Capture the cell that displays the provided text and extract its (X, Y) central coordinate. 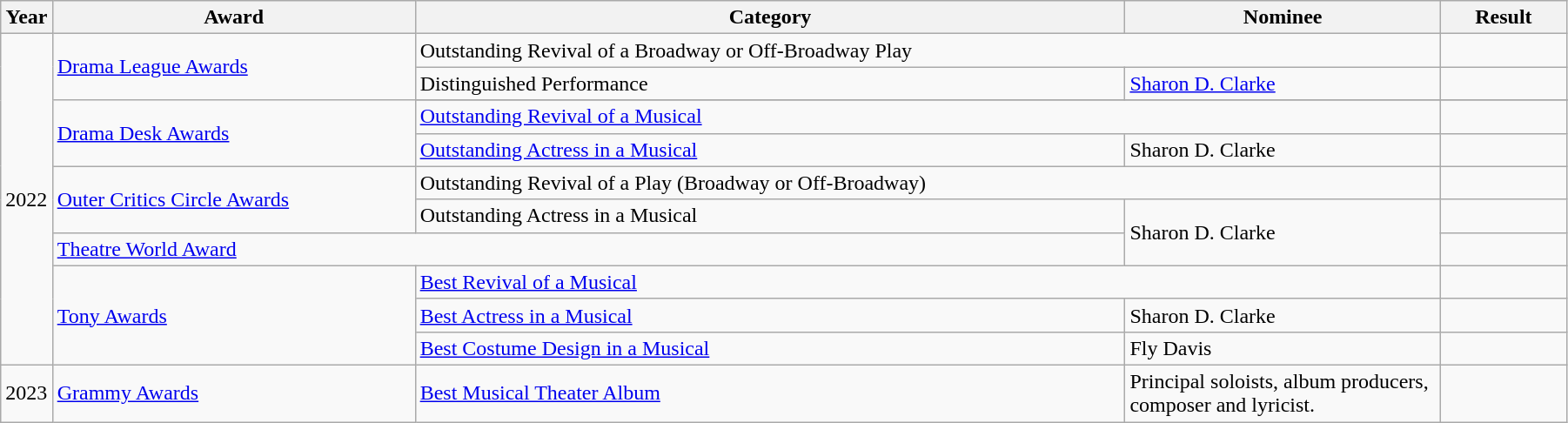
Best Musical Theater Album (770, 393)
Year (26, 17)
Result (1504, 17)
Fly Davis (1283, 348)
2023 (26, 393)
Category (770, 17)
Outstanding Revival of a Musical (928, 117)
Outer Critics Circle Awards (233, 199)
Award (233, 17)
Best Actress in a Musical (770, 315)
Drama Desk Awards (233, 133)
Nominee (1283, 17)
Distinguished Performance (770, 84)
2022 (26, 200)
Grammy Awards (233, 393)
Principal soloists, album producers, composer and lyricist. (1283, 393)
Tony Awards (233, 315)
Best Costume Design in a Musical (770, 348)
Best Revival of a Musical (928, 282)
Outstanding Revival of a Play (Broadway or Off-Broadway) (928, 183)
Theatre World Award (588, 249)
Outstanding Revival of a Broadway or Off-Broadway Play (928, 50)
Drama League Awards (233, 67)
